Provide the (x, y) coordinate of the cell's center where the given text is located.  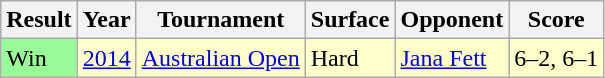
Hard (350, 58)
Surface (350, 20)
Opponent (452, 20)
Year (106, 20)
Win (39, 58)
6–2, 6–1 (556, 58)
Score (556, 20)
Australian Open (220, 58)
2014 (106, 58)
Jana Fett (452, 58)
Result (39, 20)
Tournament (220, 20)
